Detect which cell encompasses the target text, then output its (x, y) center coordinate. 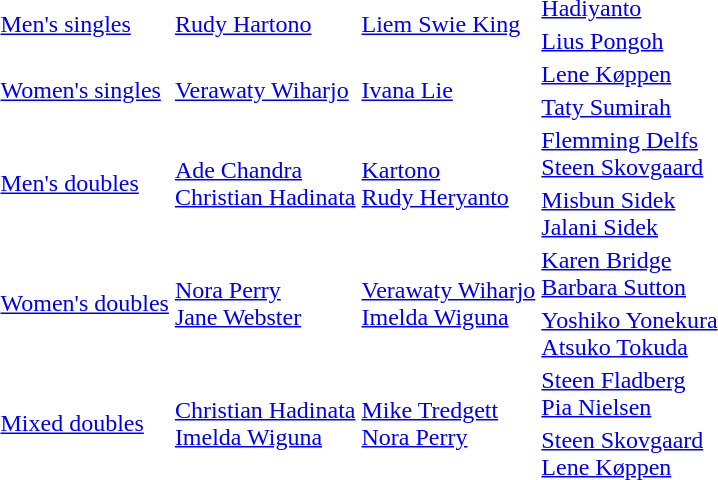
Kartono Rudy Heryanto (448, 184)
Nora Perry Jane Webster (265, 304)
Ivana Lie (448, 90)
Verawaty Wiharjo Imelda Wiguna (448, 304)
Verawaty Wiharjo (265, 90)
Ade Chandra Christian Hadinata (265, 184)
